Identify which cell holds the provided text, then report its (x, y) central coordinate. 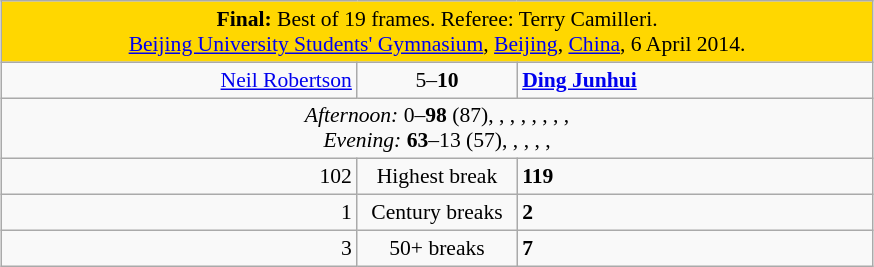
119 (694, 177)
Afternoon: 0–98 (87), , , , , , , , Evening: 63–13 (57), , , , , (437, 128)
3 (180, 248)
2 (694, 213)
5–10 (437, 80)
1 (180, 213)
7 (694, 248)
Final: Best of 19 frames. Referee: Terry Camilleri.Beijing University Students' Gymnasium, Beijing, China, 6 April 2014. (437, 32)
Highest break (437, 177)
Century breaks (437, 213)
50+ breaks (437, 248)
Ding Junhui (694, 80)
102 (180, 177)
Neil Robertson (180, 80)
